Provide the [X, Y] coordinate of the cell's center where the given text is located.  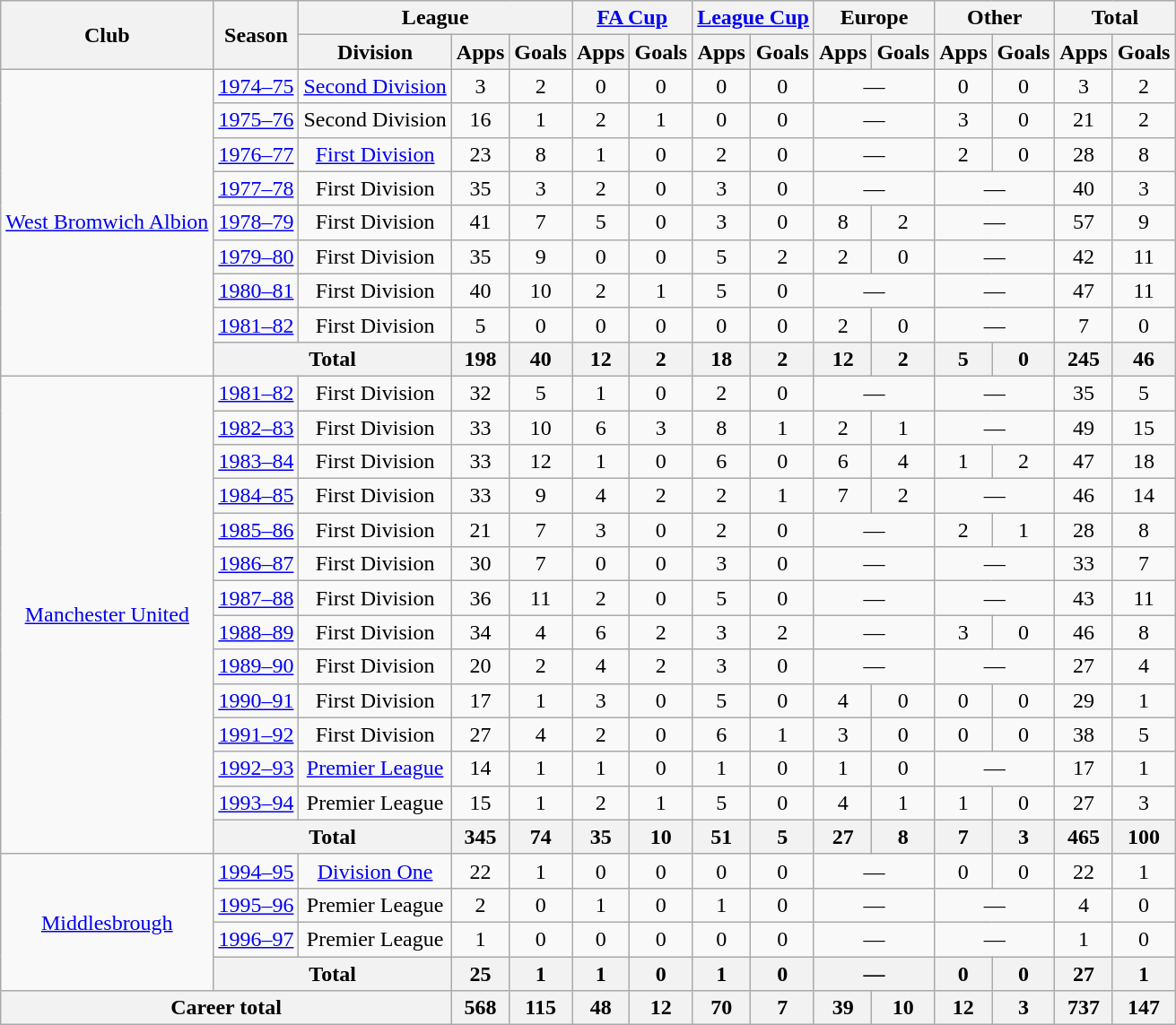
1982–83 [257, 428]
1991–92 [257, 734]
Career total [226, 1008]
Manchester United [108, 615]
100 [1144, 837]
345 [480, 837]
1994–95 [257, 871]
34 [480, 632]
1980–81 [257, 291]
198 [480, 359]
1984–85 [257, 496]
48 [601, 1008]
39 [842, 1008]
1977–78 [257, 188]
West Bromwich Albion [108, 222]
1979–80 [257, 256]
43 [1084, 598]
41 [480, 222]
1989–90 [257, 666]
1988–89 [257, 632]
League Cup [754, 18]
42 [1084, 256]
Europe [874, 18]
70 [721, 1008]
25 [480, 973]
Club [108, 35]
FA Cup [632, 18]
Season [257, 35]
1987–88 [257, 598]
57 [1084, 222]
147 [1144, 1008]
1996–97 [257, 939]
32 [480, 393]
1983–84 [257, 462]
74 [541, 837]
38 [1084, 734]
465 [1084, 837]
1986–87 [257, 564]
1993–94 [257, 803]
Middlesbrough [108, 922]
1985–86 [257, 530]
20 [480, 666]
1995–96 [257, 905]
1974–75 [257, 86]
1990–91 [257, 700]
49 [1084, 428]
115 [541, 1008]
36 [480, 598]
245 [1084, 359]
1978–79 [257, 222]
737 [1084, 1008]
30 [480, 564]
Other [995, 18]
1975–76 [257, 120]
1976–77 [257, 154]
Division One [375, 871]
16 [480, 120]
Division [375, 52]
51 [721, 837]
29 [1084, 700]
23 [480, 154]
1992–93 [257, 769]
League [436, 18]
568 [480, 1008]
